Identify which cell holds the provided text, then report its (X, Y) central coordinate. 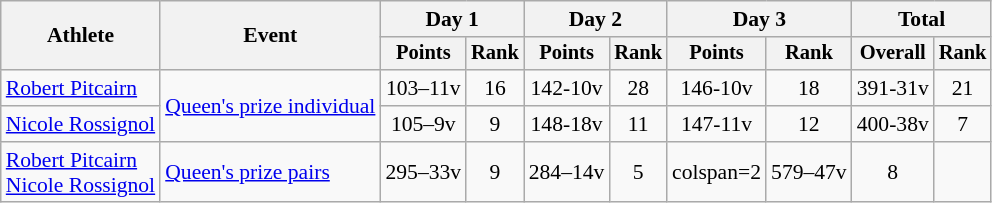
284–14v (567, 172)
105–9v (423, 124)
Robert PitcairnNicole Rossignol (80, 172)
391-31v (893, 88)
146-10v (716, 88)
Day 3 (760, 19)
Total (922, 19)
Robert Pitcairn (80, 88)
Event (270, 36)
Nicole Rossignol (80, 124)
Queen's prize individual (270, 106)
579–47v (809, 172)
colspan=2 (716, 172)
7 (963, 124)
5 (638, 172)
Overall (893, 54)
147-11v (716, 124)
295–33v (423, 172)
18 (809, 88)
Queen's prize pairs (270, 172)
142-10v (567, 88)
148-18v (567, 124)
12 (809, 124)
Day 2 (596, 19)
Athlete (80, 36)
103–11v (423, 88)
11 (638, 124)
Day 1 (452, 19)
8 (893, 172)
16 (495, 88)
400-38v (893, 124)
21 (963, 88)
28 (638, 88)
